For the text-containing cell, return its midpoint in (X, Y) coordinate format. 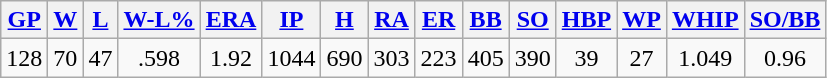
405 (486, 58)
SO/BB (785, 20)
BB (486, 20)
GP (24, 20)
27 (642, 58)
W (66, 20)
WP (642, 20)
ER (438, 20)
70 (66, 58)
223 (438, 58)
303 (392, 58)
0.96 (785, 58)
L (100, 20)
H (344, 20)
ERA (231, 20)
390 (532, 58)
1.92 (231, 58)
128 (24, 58)
SO (532, 20)
RA (392, 20)
W-L% (159, 20)
HBP (586, 20)
1044 (292, 58)
39 (586, 58)
IP (292, 20)
WHIP (705, 20)
47 (100, 58)
1.049 (705, 58)
690 (344, 58)
.598 (159, 58)
